Output the [x, y] coordinate of the center of the cell containing the given text.  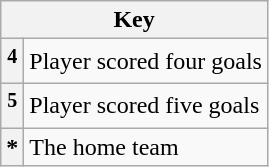
Key [134, 20]
Player scored five goals [146, 106]
5 [12, 106]
* [12, 147]
The home team [146, 147]
Player scored four goals [146, 62]
4 [12, 62]
